Provide the [x, y] coordinate of the cell's center where the given text is located.  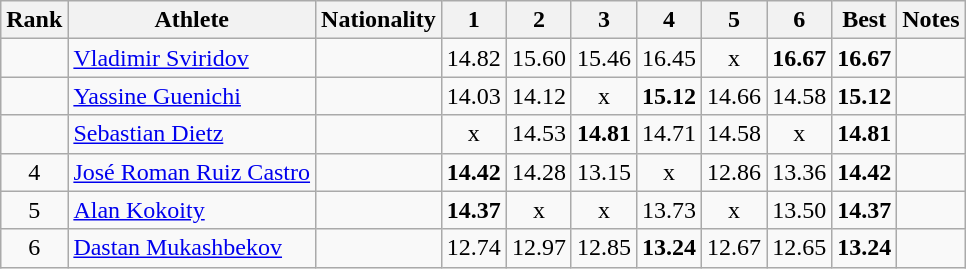
Yassine Guenichi [192, 96]
Nationality [379, 20]
14.82 [474, 58]
12.65 [800, 248]
Alan Kokoity [192, 210]
12.97 [538, 248]
15.46 [604, 58]
Best [864, 20]
Vladimir Sviridov [192, 58]
1 [474, 20]
Notes [931, 20]
Rank [34, 20]
14.28 [538, 172]
13.73 [668, 210]
12.74 [474, 248]
Athlete [192, 20]
16.45 [668, 58]
15.60 [538, 58]
12.67 [734, 248]
13.15 [604, 172]
2 [538, 20]
12.85 [604, 248]
Sebastian Dietz [192, 134]
José Roman Ruiz Castro [192, 172]
14.03 [474, 96]
14.12 [538, 96]
14.66 [734, 96]
13.50 [800, 210]
14.71 [668, 134]
13.36 [800, 172]
14.53 [538, 134]
Dastan Mukashbekov [192, 248]
3 [604, 20]
12.86 [734, 172]
